Pinpoint the cell where the given text exists, returning its [X, Y] midpoint coordinate. 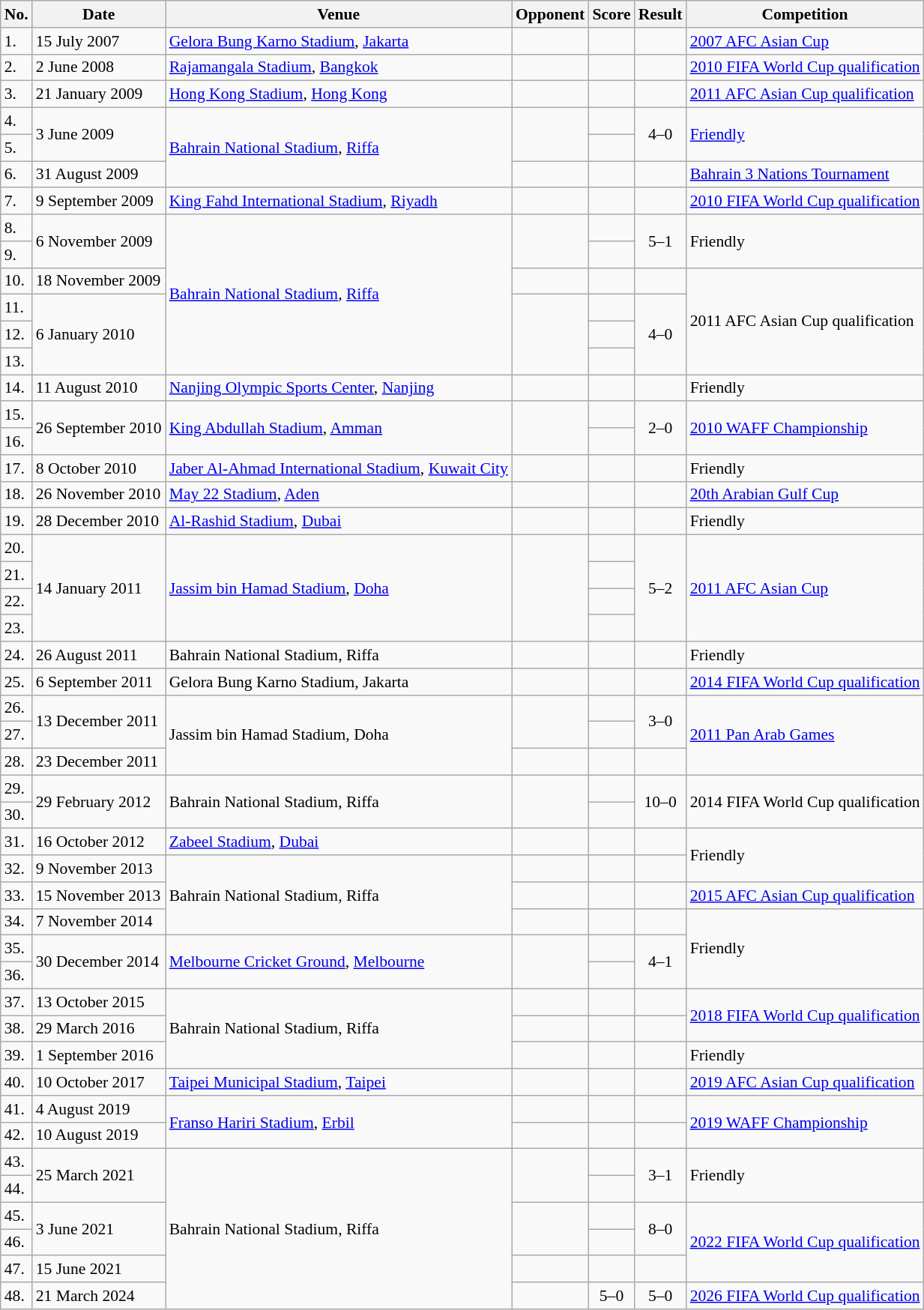
28 December 2010 [99, 522]
4–1 [661, 962]
1. [16, 41]
18. [16, 495]
39. [16, 1056]
26 August 2011 [99, 655]
24. [16, 655]
Venue [339, 14]
28. [16, 762]
16. [16, 441]
41. [16, 1109]
11 August 2010 [99, 388]
Melbourne Cricket Ground, Melbourne [339, 962]
20. [16, 549]
7 November 2014 [99, 922]
15. [16, 415]
9 November 2013 [99, 869]
14. [16, 388]
20th Arabian Gulf Cup [805, 495]
13 October 2015 [99, 1002]
36. [16, 976]
37. [16, 1002]
3–0 [661, 721]
Opponent [550, 14]
43. [16, 1162]
5–1 [661, 241]
13. [16, 361]
34. [16, 922]
32. [16, 869]
8 October 2010 [99, 468]
46. [16, 1243]
6 September 2011 [99, 682]
3 June 2009 [99, 135]
2018 FIFA World Cup qualification [805, 1015]
14 January 2011 [99, 588]
5. [16, 148]
11. [16, 308]
45. [16, 1216]
2. [16, 67]
17. [16, 468]
2007 AFC Asian Cup [805, 41]
22. [16, 602]
2026 FIFA World Cup qualification [805, 1296]
3–1 [661, 1175]
9. [16, 255]
2022 FIFA World Cup qualification [805, 1243]
4. [16, 121]
6 November 2009 [99, 241]
16 October 2012 [99, 842]
Bahrain 3 Nations Tournament [805, 175]
10 October 2017 [99, 1082]
6. [16, 175]
2019 WAFF Championship [805, 1123]
30. [16, 815]
29 March 2016 [99, 1029]
33. [16, 896]
26 September 2010 [99, 429]
Rajamangala Stadium, Bangkok [339, 67]
29. [16, 788]
35. [16, 949]
8. [16, 228]
6 January 2010 [99, 334]
King Abdullah Stadium, Amman [339, 429]
2019 AFC Asian Cup qualification [805, 1082]
3 June 2021 [99, 1229]
10. [16, 281]
9 September 2009 [99, 202]
10–0 [661, 802]
21 January 2009 [99, 94]
13 December 2011 [99, 721]
19. [16, 522]
12. [16, 335]
Zabeel Stadium, Dubai [339, 842]
No. [16, 14]
31 August 2009 [99, 175]
23. [16, 629]
15 June 2021 [99, 1270]
25. [16, 682]
3. [16, 94]
7. [16, 202]
Franso Hariri Stadium, Erbil [339, 1123]
2011 AFC Asian Cup [805, 588]
Jaber Al-Ahmad International Stadium, Kuwait City [339, 468]
38. [16, 1029]
Taipei Municipal Stadium, Taipei [339, 1082]
May 22 Stadium, Aden [339, 495]
47. [16, 1270]
2011 Pan Arab Games [805, 734]
42. [16, 1135]
27. [16, 735]
8–0 [661, 1229]
2 June 2008 [99, 67]
2010 WAFF Championship [805, 429]
4 August 2019 [99, 1109]
Competition [805, 14]
40. [16, 1082]
21. [16, 575]
26. [16, 708]
5–2 [661, 588]
48. [16, 1296]
21 March 2024 [99, 1296]
15 November 2013 [99, 896]
25 March 2021 [99, 1175]
Result [661, 14]
30 December 2014 [99, 962]
23 December 2011 [99, 762]
King Fahd International Stadium, Riyadh [339, 202]
15 July 2007 [99, 41]
Date [99, 14]
44. [16, 1189]
2015 AFC Asian Cup qualification [805, 896]
18 November 2009 [99, 281]
29 February 2012 [99, 802]
10 August 2019 [99, 1135]
Al-Rashid Stadium, Dubai [339, 522]
31. [16, 842]
2–0 [661, 429]
Score [612, 14]
Hong Kong Stadium, Hong Kong [339, 94]
26 November 2010 [99, 495]
Nanjing Olympic Sports Center, Nanjing [339, 388]
1 September 2016 [99, 1056]
